Pinpoint the cell where the given text exists, returning its [X, Y] midpoint coordinate. 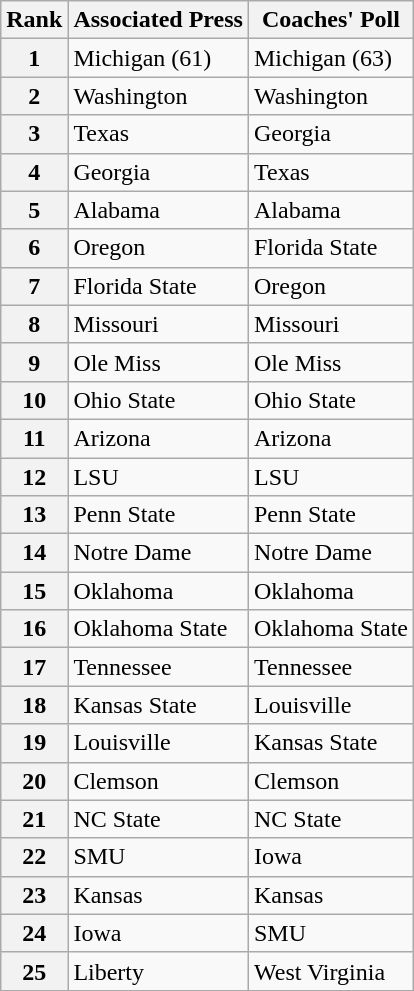
18 [34, 705]
8 [34, 324]
13 [34, 515]
Coaches' Poll [330, 20]
Rank [34, 20]
Associated Press [158, 20]
22 [34, 857]
Michigan (61) [158, 58]
11 [34, 438]
15 [34, 591]
7 [34, 286]
Liberty [158, 971]
Michigan (63) [330, 58]
14 [34, 553]
12 [34, 477]
West Virginia [330, 971]
21 [34, 819]
17 [34, 667]
24 [34, 933]
4 [34, 172]
16 [34, 629]
2 [34, 96]
20 [34, 781]
25 [34, 971]
23 [34, 895]
19 [34, 743]
9 [34, 362]
10 [34, 400]
5 [34, 210]
3 [34, 134]
1 [34, 58]
6 [34, 248]
